Find where the given text appears and provide that cell's center as [x, y] coordinate. 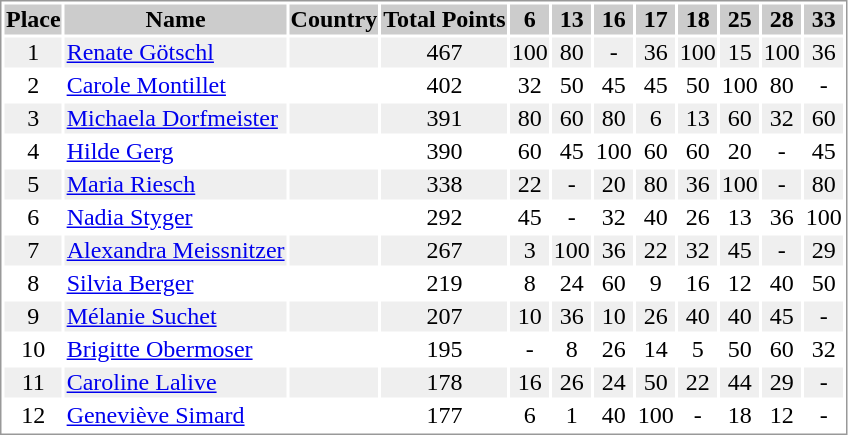
11 [33, 383]
Alexandra Meissnitzer [176, 251]
25 [740, 19]
Geneviève Simard [176, 415]
44 [740, 383]
178 [444, 383]
391 [444, 119]
195 [444, 349]
Brigitte Obermoser [176, 349]
Name [176, 19]
292 [444, 217]
467 [444, 53]
14 [656, 349]
33 [824, 19]
4 [33, 151]
Renate Götschl [176, 53]
2 [33, 85]
Silvia Berger [176, 283]
Total Points [444, 19]
267 [444, 251]
Carole Montillet [176, 85]
177 [444, 415]
Maria Riesch [176, 185]
Nadia Styger [176, 217]
15 [740, 53]
28 [782, 19]
Caroline Lalive [176, 383]
390 [444, 151]
Michaela Dorfmeister [176, 119]
Place [33, 19]
Mélanie Suchet [176, 317]
402 [444, 85]
338 [444, 185]
7 [33, 251]
Hilde Gerg [176, 151]
219 [444, 283]
17 [656, 19]
Country [334, 19]
207 [444, 317]
